Output the [X, Y] coordinate of the center of the cell containing the given text.  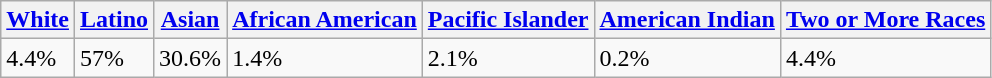
1.4% [325, 58]
Latino [114, 20]
Asian [190, 20]
White [38, 20]
American Indian [687, 20]
Two or More Races [885, 20]
57% [114, 58]
30.6% [190, 58]
African American [325, 20]
2.1% [508, 58]
Pacific Islander [508, 20]
0.2% [687, 58]
